Scan for the cell matching the given text and deliver its [x, y] coordinate at center. 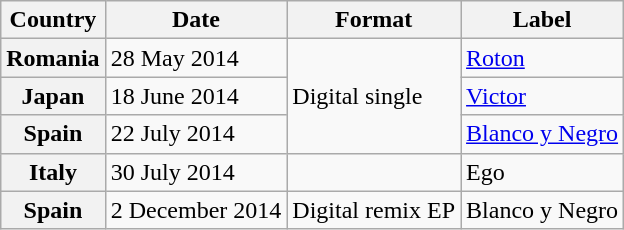
Roton [542, 58]
30 July 2014 [196, 172]
Format [374, 20]
Country [53, 20]
28 May 2014 [196, 58]
Label [542, 20]
Ego [542, 172]
18 June 2014 [196, 96]
2 December 2014 [196, 210]
Date [196, 20]
22 July 2014 [196, 134]
Digital remix EP [374, 210]
Romania [53, 58]
Victor [542, 96]
Italy [53, 172]
Japan [53, 96]
Digital single [374, 96]
